From the cell containing the given text, extract its center point as (X, Y) coordinate. 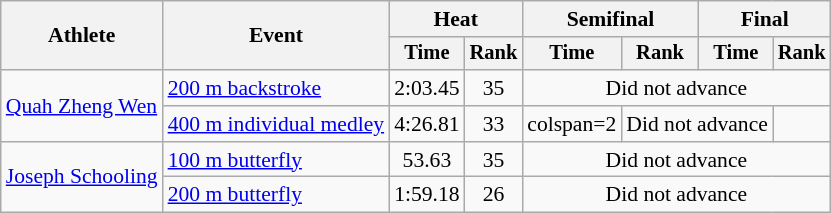
Final (765, 19)
100 m butterfly (276, 160)
26 (494, 195)
Semifinal (610, 19)
Joseph Schooling (82, 178)
53.63 (426, 160)
2:03.45 (426, 88)
Athlete (82, 36)
colspan=2 (572, 124)
33 (494, 124)
Event (276, 36)
200 m backstroke (276, 88)
Quah Zheng Wen (82, 106)
200 m butterfly (276, 195)
1:59.18 (426, 195)
Heat (456, 19)
4:26.81 (426, 124)
400 m individual medley (276, 124)
